Determine the (X, Y) coordinate at the center of the cell enclosing the given text.  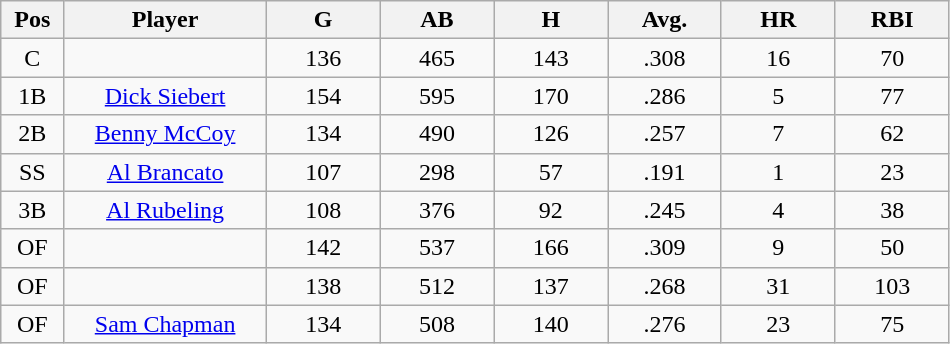
.257 (665, 134)
142 (323, 248)
465 (437, 58)
1 (778, 172)
1B (32, 96)
126 (551, 134)
77 (892, 96)
AB (437, 20)
7 (778, 134)
31 (778, 286)
Al Rubeling (165, 210)
50 (892, 248)
RBI (892, 20)
143 (551, 58)
57 (551, 172)
16 (778, 58)
5 (778, 96)
C (32, 58)
298 (437, 172)
SS (32, 172)
138 (323, 286)
.276 (665, 324)
38 (892, 210)
4 (778, 210)
595 (437, 96)
512 (437, 286)
.245 (665, 210)
108 (323, 210)
G (323, 20)
75 (892, 324)
9 (778, 248)
70 (892, 58)
.191 (665, 172)
Player (165, 20)
62 (892, 134)
Benny McCoy (165, 134)
103 (892, 286)
508 (437, 324)
.286 (665, 96)
154 (323, 96)
170 (551, 96)
.268 (665, 286)
140 (551, 324)
HR (778, 20)
Al Brancato (165, 172)
376 (437, 210)
137 (551, 286)
3B (32, 210)
H (551, 20)
Avg. (665, 20)
Sam Chapman (165, 324)
.308 (665, 58)
.309 (665, 248)
490 (437, 134)
Pos (32, 20)
136 (323, 58)
Dick Siebert (165, 96)
2B (32, 134)
537 (437, 248)
107 (323, 172)
166 (551, 248)
92 (551, 210)
